From the cell containing the given text, extract its center point as (x, y) coordinate. 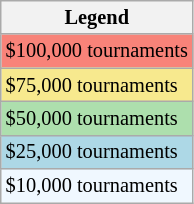
$25,000 tournaments (97, 152)
Legend (97, 17)
$75,000 tournaments (97, 85)
$10,000 tournaments (97, 186)
$50,000 tournaments (97, 118)
$100,000 tournaments (97, 51)
